Return [x, y] of the center of cell containing provided text 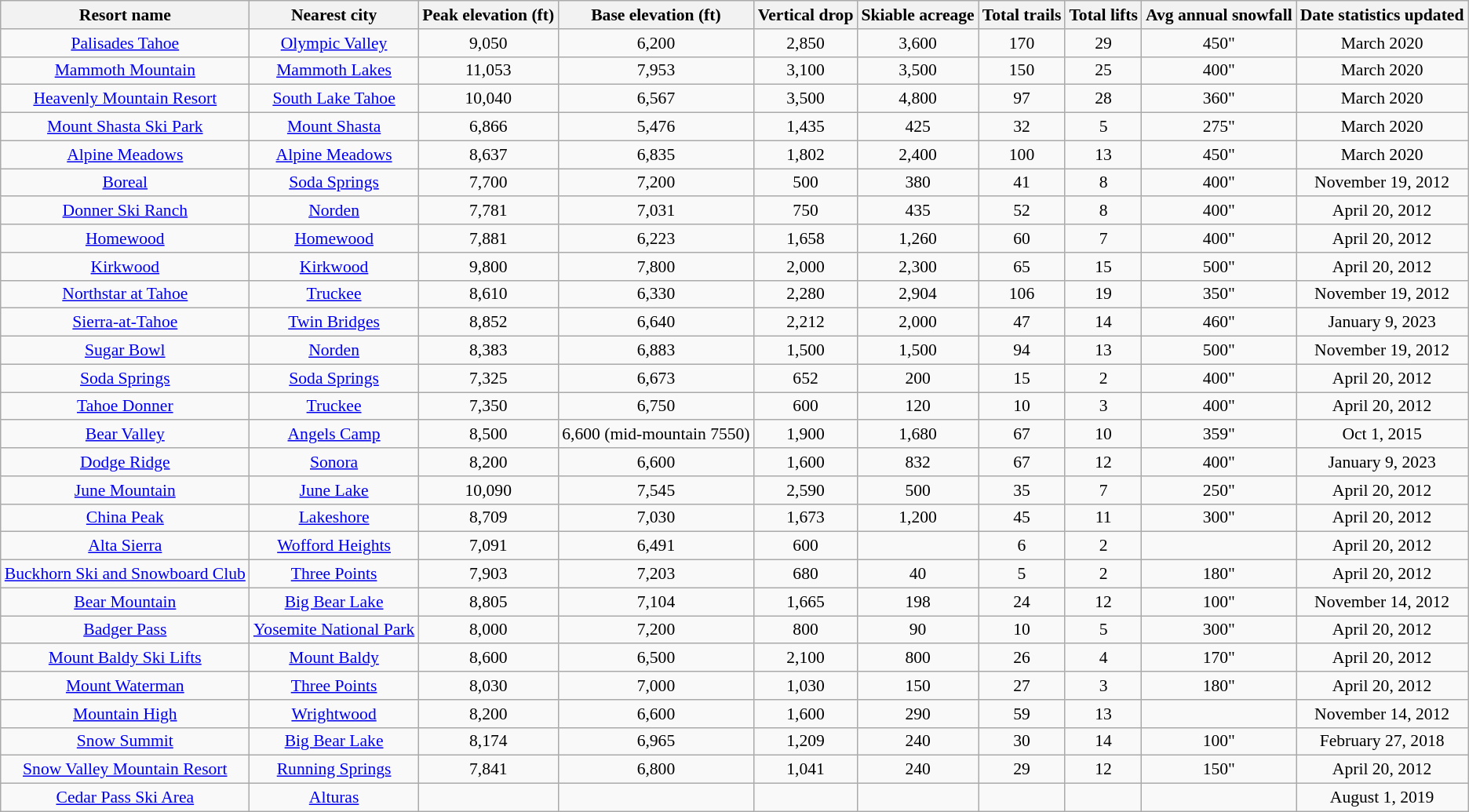
8,000 [488, 630]
Olympic Valley [334, 43]
Total trails [1022, 15]
7,800 [656, 267]
Dodge Ridge [126, 462]
7,350 [488, 406]
Bear Valley [126, 435]
360" [1219, 99]
90 [917, 630]
2,904 [917, 294]
6,750 [656, 406]
59 [1022, 714]
97 [1022, 99]
2,300 [917, 267]
1,802 [806, 155]
February 27, 2018 [1383, 741]
359" [1219, 435]
100 [1022, 155]
June Lake [334, 490]
170" [1219, 658]
106 [1022, 294]
7,203 [656, 574]
6,800 [656, 770]
60 [1022, 239]
Oct 1, 2015 [1383, 435]
7,325 [488, 378]
40 [917, 574]
6,491 [656, 546]
1,673 [806, 518]
6,567 [656, 99]
Bear Mountain [126, 602]
2,280 [806, 294]
832 [917, 462]
Buckhorn Ski and Snowboard Club [126, 574]
Sierra-at-Tahoe [126, 322]
Resort name [126, 15]
2,100 [806, 658]
2,850 [806, 43]
290 [917, 714]
250" [1219, 490]
24 [1022, 602]
19 [1103, 294]
6,835 [656, 155]
10,040 [488, 99]
5,476 [656, 127]
Nearest city [334, 15]
7,031 [656, 211]
Heavenly Mountain Resort [126, 99]
9,050 [488, 43]
6,200 [656, 43]
Sugar Bowl [126, 351]
3,600 [917, 43]
1,030 [806, 686]
Mount Baldy [334, 658]
7,700 [488, 183]
Wofford Heights [334, 546]
3,100 [806, 71]
41 [1022, 183]
47 [1022, 322]
Mount Shasta Ski Park [126, 127]
200 [917, 378]
Mountain High [126, 714]
6 [1022, 546]
Snow Summit [126, 741]
6,223 [656, 239]
8,500 [488, 435]
8,600 [488, 658]
Mount Shasta [334, 127]
94 [1022, 351]
8,030 [488, 686]
275" [1219, 127]
Skiable acreage [917, 15]
11,053 [488, 71]
South Lake Tahoe [334, 99]
8,852 [488, 322]
6,866 [488, 127]
Alturas [334, 798]
8,709 [488, 518]
4 [1103, 658]
7,781 [488, 211]
Peak elevation (ft) [488, 15]
7,000 [656, 686]
Angels Camp [334, 435]
7,841 [488, 770]
Avg annual snowfall [1219, 15]
8,805 [488, 602]
Lakeshore [334, 518]
Mount Baldy Ski Lifts [126, 658]
8,610 [488, 294]
Running Springs [334, 770]
7,903 [488, 574]
Mammoth Lakes [334, 71]
460" [1219, 322]
380 [917, 183]
1,665 [806, 602]
26 [1022, 658]
August 1, 2019 [1383, 798]
Palisades Tahoe [126, 43]
Boreal [126, 183]
8,174 [488, 741]
32 [1022, 127]
6,500 [656, 658]
6,330 [656, 294]
435 [917, 211]
25 [1103, 71]
7,091 [488, 546]
Mammoth Mountain [126, 71]
425 [917, 127]
7,104 [656, 602]
680 [806, 574]
Donner Ski Ranch [126, 211]
7,953 [656, 71]
Alta Sierra [126, 546]
Mount Waterman [126, 686]
1,680 [917, 435]
9,800 [488, 267]
52 [1022, 211]
1,658 [806, 239]
7,030 [656, 518]
2,400 [917, 155]
Date statistics updated [1383, 15]
Northstar at Tahoe [126, 294]
652 [806, 378]
30 [1022, 741]
6,965 [656, 741]
Sonora [334, 462]
7,881 [488, 239]
1,900 [806, 435]
1,200 [917, 518]
Snow Valley Mountain Resort [126, 770]
1,209 [806, 741]
65 [1022, 267]
120 [917, 406]
Cedar Pass Ski Area [126, 798]
China Peak [126, 518]
150" [1219, 770]
1,260 [917, 239]
28 [1103, 99]
6,883 [656, 351]
8,637 [488, 155]
1,041 [806, 770]
11 [1103, 518]
Tahoe Donner [126, 406]
10,090 [488, 490]
35 [1022, 490]
1,435 [806, 127]
6,673 [656, 378]
350" [1219, 294]
Badger Pass [126, 630]
4,800 [917, 99]
Base elevation (ft) [656, 15]
7,545 [656, 490]
8,383 [488, 351]
Twin Bridges [334, 322]
45 [1022, 518]
198 [917, 602]
750 [806, 211]
Wrightwood [334, 714]
2,212 [806, 322]
27 [1022, 686]
Yosemite National Park [334, 630]
170 [1022, 43]
Vertical drop [806, 15]
6,600 (mid-mountain 7550) [656, 435]
June Mountain [126, 490]
6,640 [656, 322]
2,590 [806, 490]
Total lifts [1103, 15]
